Find where the given text appears and provide that cell's center as [x, y] coordinate. 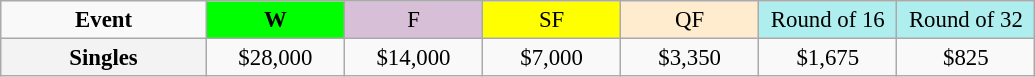
Round of 16 [828, 20]
Singles [104, 58]
$1,675 [828, 58]
Event [104, 20]
$825 [966, 58]
SF [552, 20]
$7,000 [552, 58]
QF [690, 20]
Round of 32 [966, 20]
$3,350 [690, 58]
$28,000 [275, 58]
$14,000 [413, 58]
W [275, 20]
F [413, 20]
